Capture the cell that displays the provided text and extract its (x, y) central coordinate. 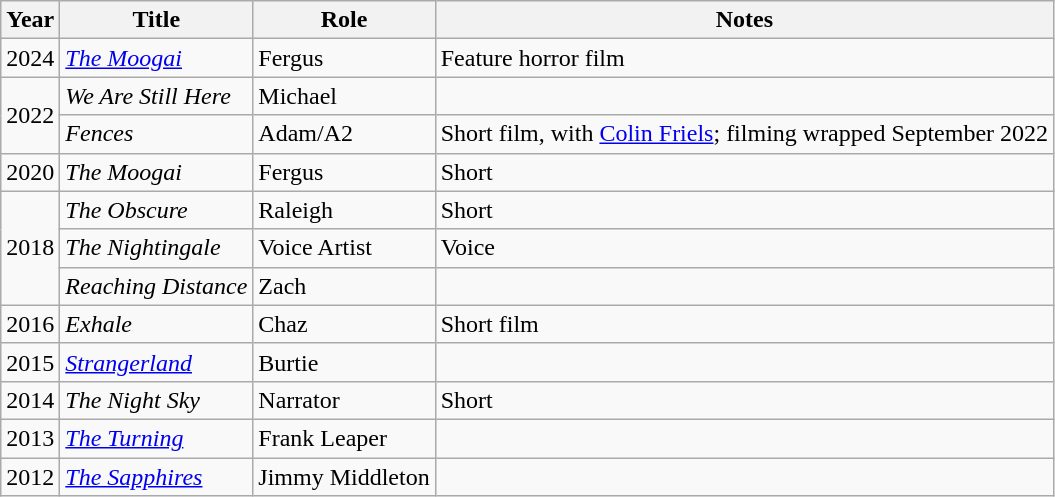
2018 (30, 248)
The Night Sky (156, 400)
Raleigh (344, 210)
Notes (744, 20)
Role (344, 20)
2016 (30, 324)
We Are Still Here (156, 96)
Fences (156, 134)
Feature horror film (744, 58)
Chaz (344, 324)
Strangerland (156, 362)
Zach (344, 286)
2022 (30, 115)
Voice Artist (344, 248)
Narrator (344, 400)
Exhale (156, 324)
2014 (30, 400)
The Obscure (156, 210)
The Nightingale (156, 248)
Voice (744, 248)
Short film, with Colin Friels; filming wrapped September 2022 (744, 134)
2013 (30, 438)
Short film (744, 324)
Adam/A2 (344, 134)
2015 (30, 362)
2012 (30, 477)
Jimmy Middleton (344, 477)
Michael (344, 96)
Title (156, 20)
2020 (30, 172)
Reaching Distance (156, 286)
The Sapphires (156, 477)
Frank Leaper (344, 438)
The Turning (156, 438)
Burtie (344, 362)
2024 (30, 58)
Year (30, 20)
